Determine the (x, y) coordinate at the center of the cell enclosing the given text.  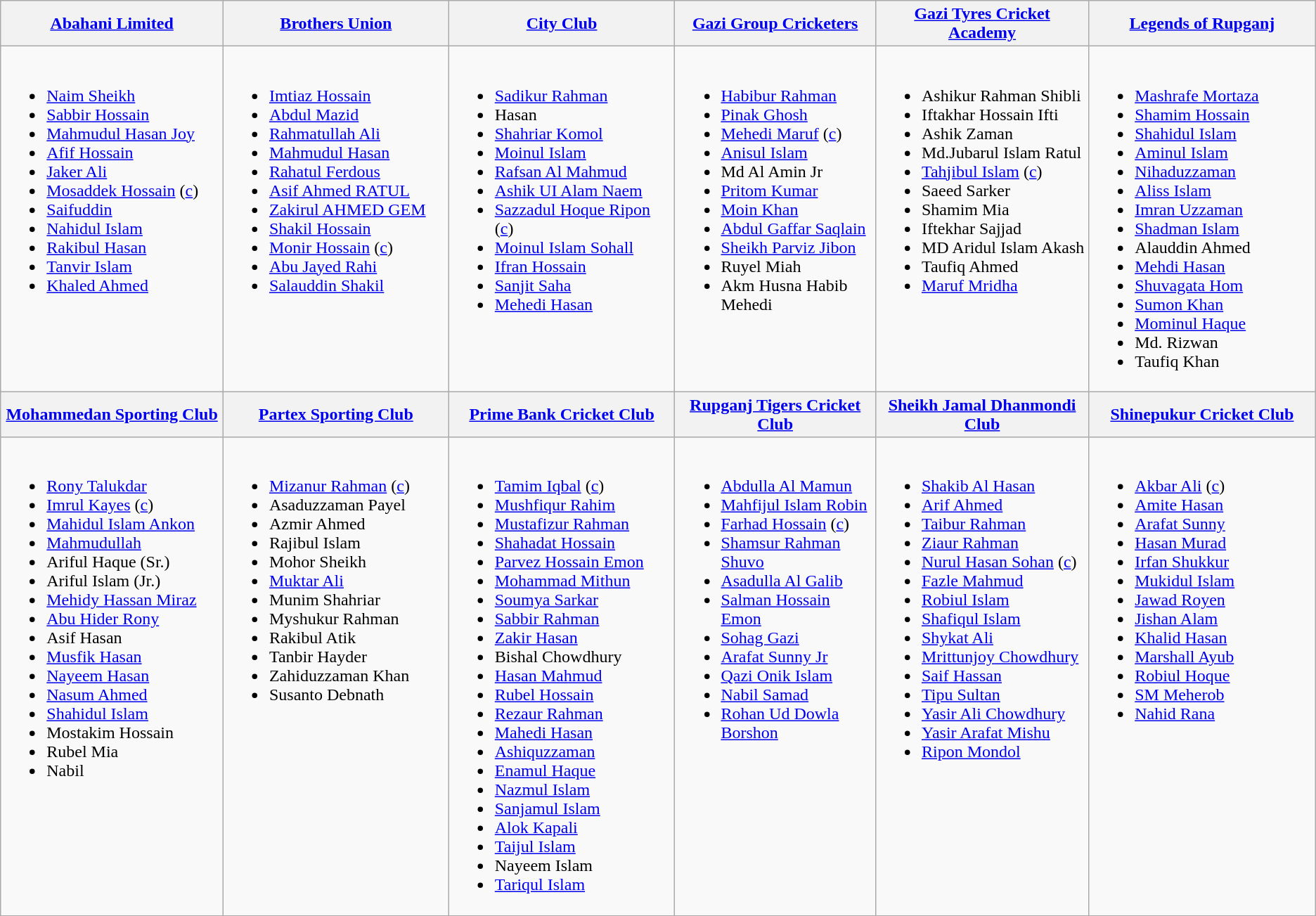
City Club (562, 24)
Abahani Limited (112, 24)
Gazi Group Cricketers (775, 24)
Brothers Union (336, 24)
Legends of Rupganj (1202, 24)
Partex Sporting Club (336, 415)
Gazi Tyres Cricket Academy (981, 24)
Sheikh Jamal Dhanmondi Club (981, 415)
Mohammedan Sporting Club (112, 415)
Shinepukur Cricket Club (1202, 415)
Prime Bank Cricket Club (562, 415)
Naim SheikhSabbir HossainMahmudul Hasan JoyAfif HossainJaker AliMosaddek Hossain (c)SaifuddinNahidul IslamRakibul HasanTanvir IslamKhaled Ahmed (112, 219)
Rupganj Tigers Cricket Club (775, 415)
